Capture the cell that displays the provided text and extract its (X, Y) central coordinate. 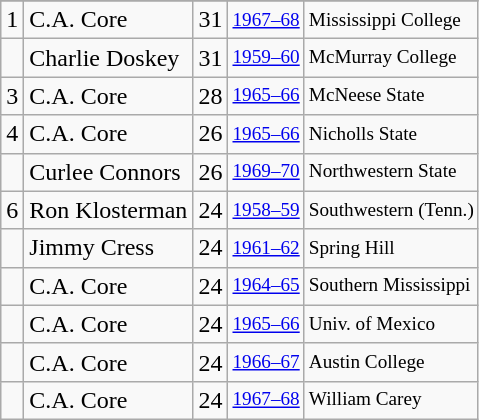
Charlie Doskey (108, 58)
Mississippi College (391, 20)
Southern Mississippi (391, 286)
Nicholls State (391, 134)
3 (12, 96)
Jimmy Cress (108, 248)
4 (12, 134)
28 (210, 96)
1959–60 (266, 58)
Southwestern (Tenn.) (391, 210)
1961–62 (266, 248)
Ron Klosterman (108, 210)
Northwestern State (391, 172)
6 (12, 210)
1958–59 (266, 210)
Curlee Connors (108, 172)
McNeese State (391, 96)
1966–67 (266, 362)
William Carey (391, 400)
1969–70 (266, 172)
Univ. of Mexico (391, 324)
1 (12, 20)
1964–65 (266, 286)
McMurray College (391, 58)
Austin College (391, 362)
Spring Hill (391, 248)
